Identify which cell holds the provided text, then report its [X, Y] central coordinate. 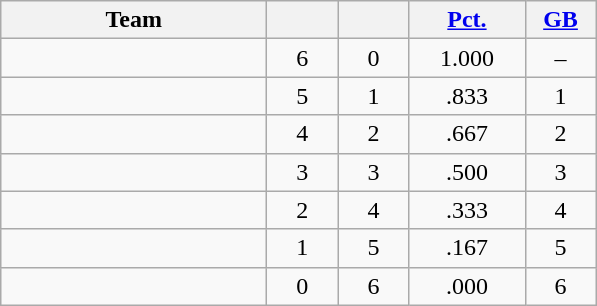
.333 [467, 210]
Team [134, 20]
.167 [467, 248]
.000 [467, 286]
1.000 [467, 58]
GB [560, 20]
.833 [467, 96]
.500 [467, 172]
.667 [467, 134]
Pct. [467, 20]
– [560, 58]
